Extract the (x, y) coordinate from the center of the cell holding the provided text.  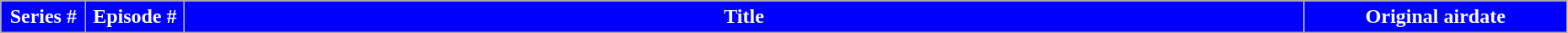
Original airdate (1436, 17)
Episode # (135, 17)
Title (744, 17)
Series # (44, 17)
